Scan for the cell matching the given text and deliver its (X, Y) coordinate at center. 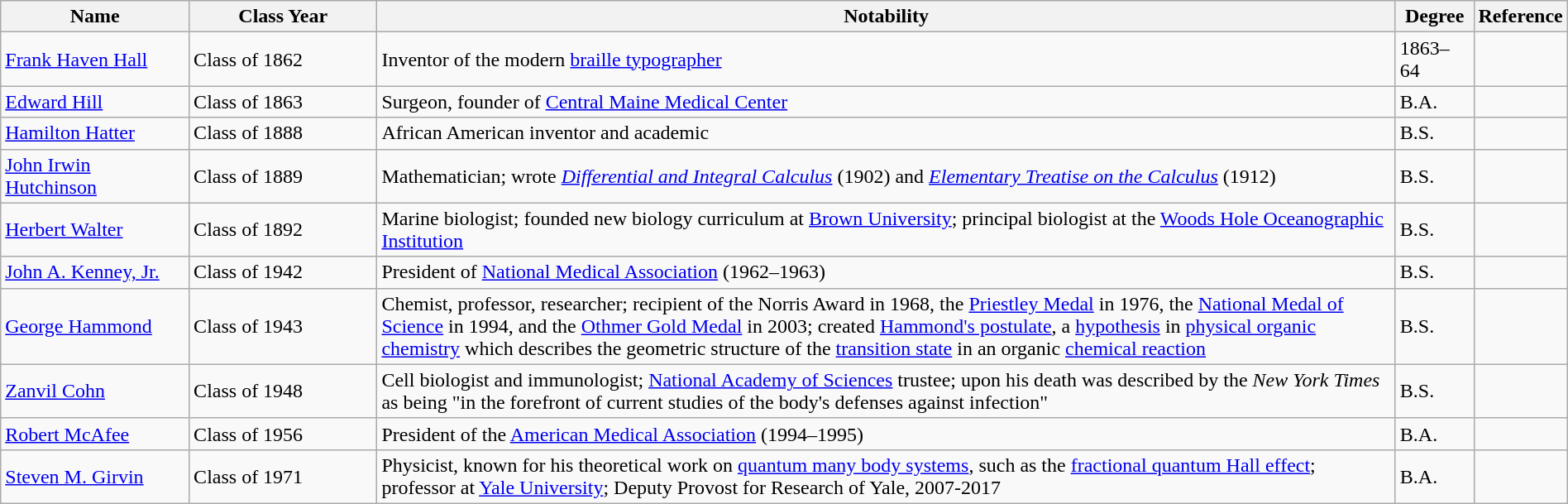
1863–64 (1434, 60)
Edward Hill (95, 102)
Name (95, 17)
Class of 1942 (283, 272)
George Hammond (95, 326)
Class Year (283, 17)
President of National Medical Association (1962–1963) (887, 272)
Inventor of the modern braille typographer (887, 60)
President of the American Medical Association (1994–1995) (887, 434)
Frank Haven Hall (95, 60)
African American inventor and academic (887, 133)
Class of 1892 (283, 230)
Class of 1971 (283, 477)
Class of 1943 (283, 326)
Herbert Walter (95, 230)
Class of 1862 (283, 60)
Robert McAfee (95, 434)
John A. Kenney, Jr. (95, 272)
Class of 1863 (283, 102)
Reference (1520, 17)
Steven M. Girvin (95, 477)
Hamilton Hatter (95, 133)
Class of 1948 (283, 391)
Degree (1434, 17)
Class of 1888 (283, 133)
Notability (887, 17)
Mathematician; wrote Differential and Integral Calculus (1902) and Elementary Treatise on the Calculus (1912) (887, 175)
Marine biologist; founded new biology curriculum at Brown University; principal biologist at the Woods Hole Oceanographic Institution (887, 230)
Class of 1956 (283, 434)
Zanvil Cohn (95, 391)
Surgeon, founder of Central Maine Medical Center (887, 102)
John Irwin Hutchinson (95, 175)
Class of 1889 (283, 175)
